Return (x, y) of the center of cell containing provided text 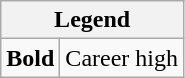
Career high (122, 58)
Legend (92, 20)
Bold (30, 58)
